Return [x, y] of the center of cell containing provided text 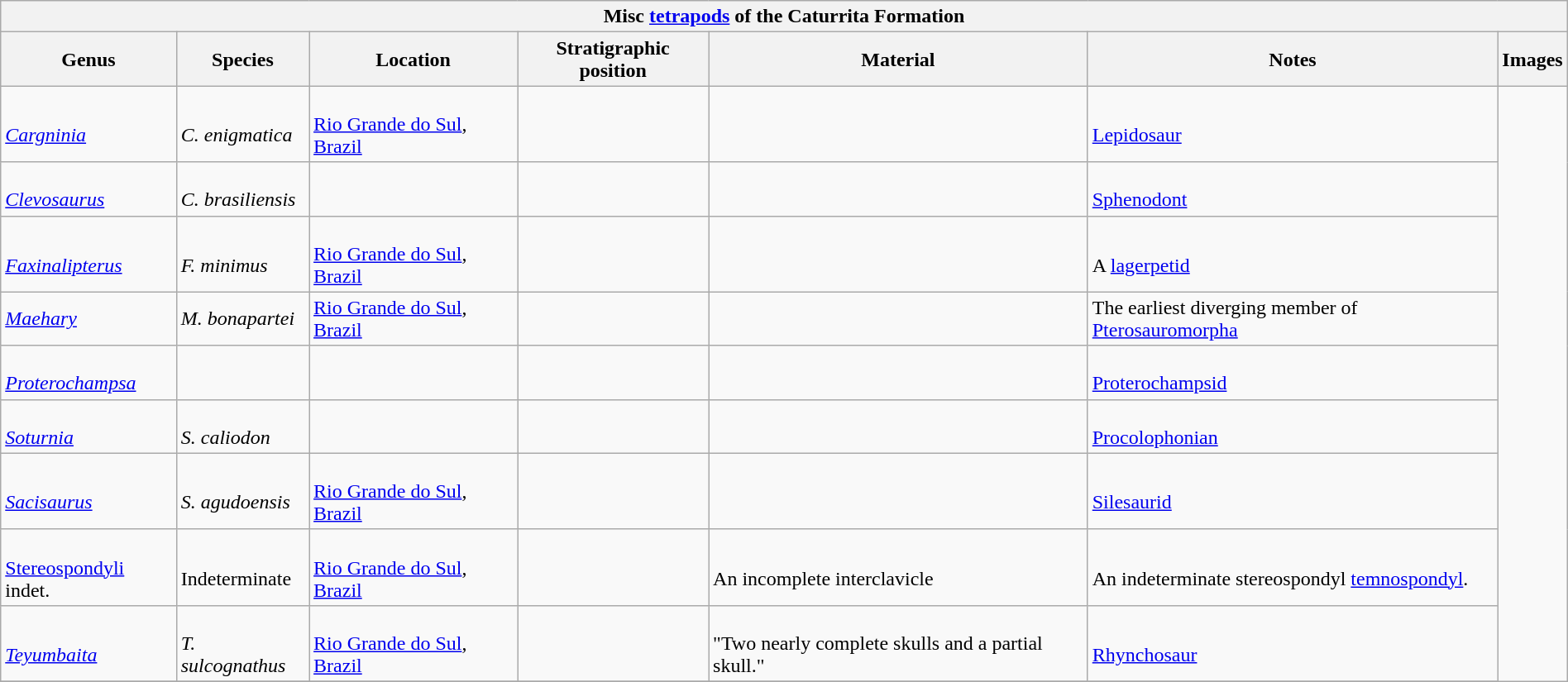
Sacisaurus [88, 491]
M. bonapartei [242, 319]
"Two nearly complete skulls and a partial skull." [898, 643]
Procolophonian [1293, 427]
Images [1532, 60]
The earliest diverging member of Pterosauromorpha [1293, 319]
Lepidosaur [1293, 124]
Genus [88, 60]
An indeterminate stereospondyl temnospondyl. [1293, 567]
Maehary [88, 319]
Proterochampsid [1293, 372]
C. enigmatica [242, 124]
Material [898, 60]
S. caliodon [242, 427]
A lagerpetid [1293, 254]
F. minimus [242, 254]
Proterochampsa [88, 372]
Location [414, 60]
Stratigraphic position [614, 60]
Silesaurid [1293, 491]
Cargninia [88, 124]
Notes [1293, 60]
An incomplete interclavicle [898, 567]
Teyumbaita [88, 643]
C. brasiliensis [242, 188]
Misc tetrapods of the Caturrita Formation [784, 17]
Clevosaurus [88, 188]
Rhynchosaur [1293, 643]
T. sulcognathus [242, 643]
Sphenodont [1293, 188]
Species [242, 60]
Faxinalipterus [88, 254]
Stereospondyli indet. [88, 567]
S. agudoensis [242, 491]
Indeterminate [242, 567]
Soturnia [88, 427]
